Return (X, Y) of the center of cell containing provided text 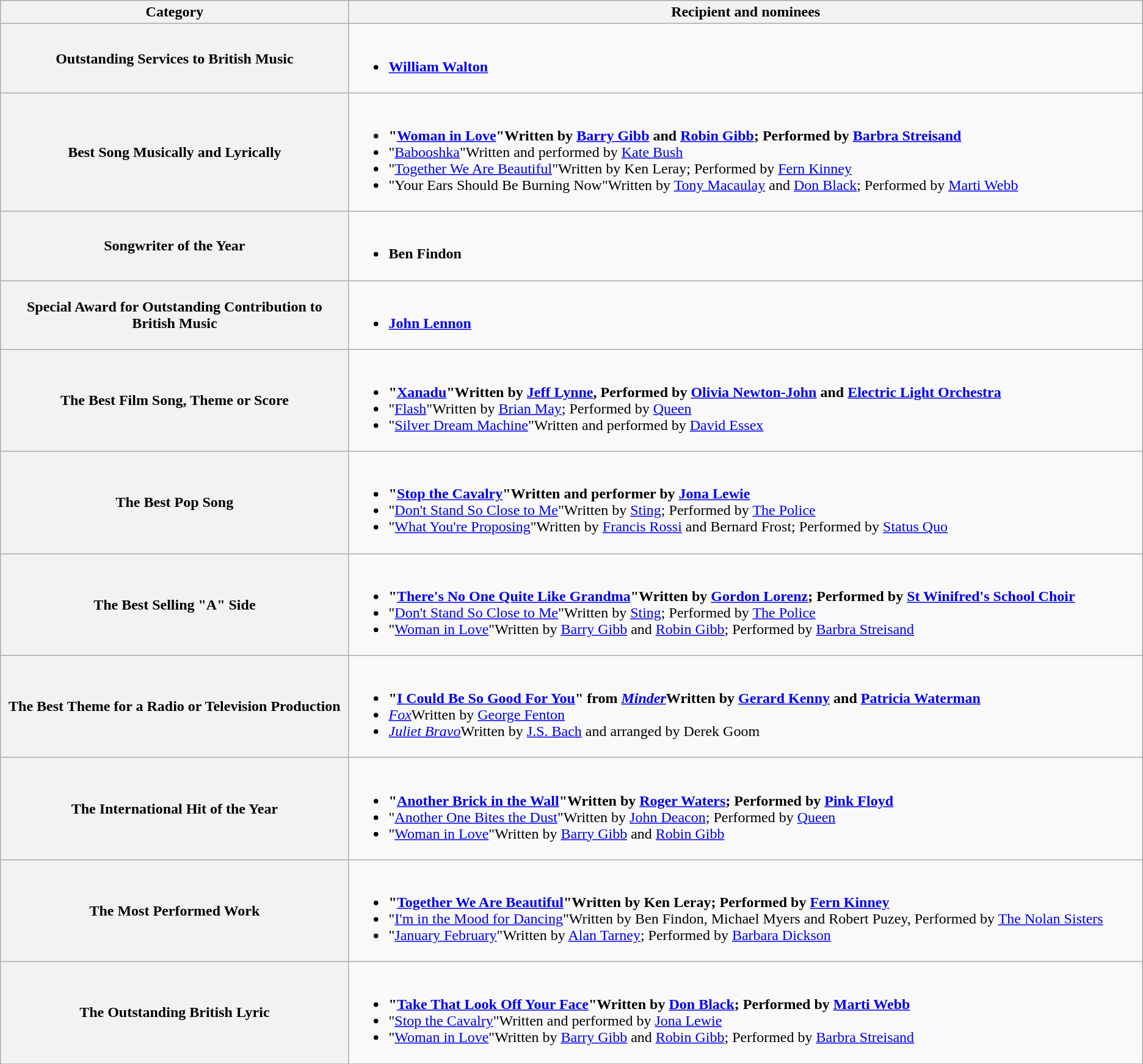
Recipient and nominees (746, 12)
The Best Pop Song (175, 502)
William Walton (746, 59)
Songwriter of the Year (175, 246)
The Best Theme for a Radio or Television Production (175, 706)
The Outstanding British Lyric (175, 1013)
The Best Film Song, Theme or Score (175, 401)
Category (175, 12)
The Most Performed Work (175, 910)
Ben Findon (746, 246)
Special Award for Outstanding Contribution to British Music (175, 315)
The Best Selling "A" Side (175, 605)
The International Hit of the Year (175, 809)
John Lennon (746, 315)
Outstanding Services to British Music (175, 59)
Best Song Musically and Lyrically (175, 152)
